Return [X, Y] of the center of cell containing provided text 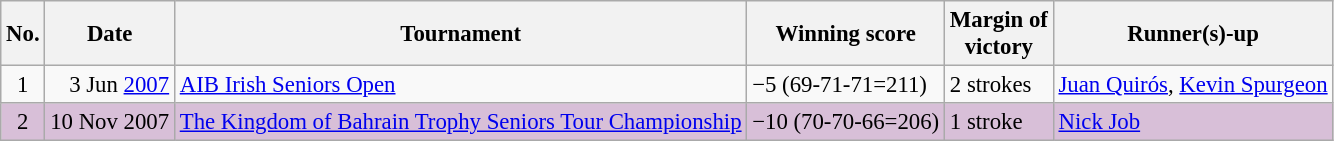
−5 (69-71-71=211) [846, 85]
Juan Quirós, Kevin Spurgeon [1193, 85]
Tournament [460, 34]
3 Jun 2007 [110, 85]
2 strokes [1000, 85]
Date [110, 34]
2 [23, 122]
Margin ofvictory [1000, 34]
1 [23, 85]
10 Nov 2007 [110, 122]
No. [23, 34]
Runner(s)-up [1193, 34]
AIB Irish Seniors Open [460, 85]
Winning score [846, 34]
The Kingdom of Bahrain Trophy Seniors Tour Championship [460, 122]
−10 (70-70-66=206) [846, 122]
Nick Job [1193, 122]
1 stroke [1000, 122]
